Return the [X, Y] coordinate for the center point of the cell that contains the specified text.  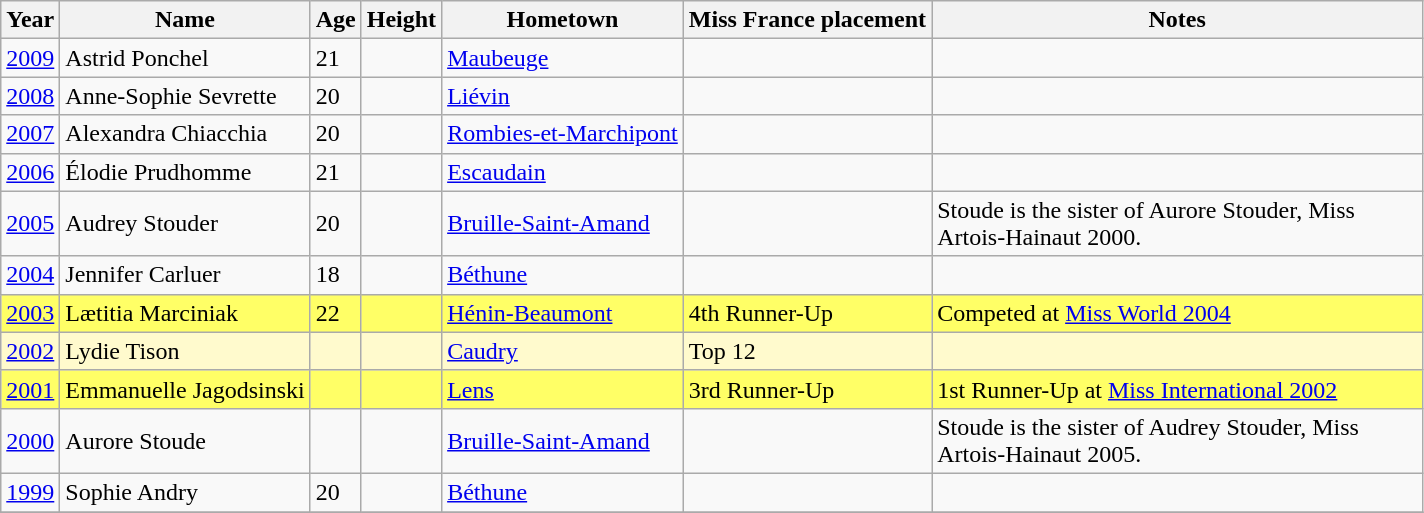
2008 [30, 96]
Alexandra Chiacchia [185, 134]
Hénin-Beaumont [563, 313]
Lætitia Marciniak [185, 313]
2009 [30, 58]
Height [401, 20]
4th Runner-Up [807, 313]
Hometown [563, 20]
18 [336, 275]
Astrid Ponchel [185, 58]
Rombies-et-Marchipont [563, 134]
Year [30, 20]
2003 [30, 313]
2005 [30, 224]
Stoude is the sister of Aurore Stouder, Miss Artois-Hainaut 2000. [1178, 224]
Liévin [563, 96]
Lydie Tison [185, 351]
2004 [30, 275]
Audrey Stouder [185, 224]
Aurore Stoude [185, 440]
2007 [30, 134]
Name [185, 20]
Lens [563, 389]
22 [336, 313]
Competed at Miss World 2004 [1178, 313]
1st Runner-Up at Miss International 2002 [1178, 389]
2002 [30, 351]
Miss France placement [807, 20]
Jennifer Carluer [185, 275]
Top 12 [807, 351]
2000 [30, 440]
Age [336, 20]
Sophie Andry [185, 492]
Emmanuelle Jagodsinski [185, 389]
Élodie Prudhomme [185, 172]
2001 [30, 389]
Maubeuge [563, 58]
1999 [30, 492]
Escaudain [563, 172]
2006 [30, 172]
Anne-Sophie Sevrette [185, 96]
Notes [1178, 20]
Stoude is the sister of Audrey Stouder, Miss Artois-Hainaut 2005. [1178, 440]
3rd Runner-Up [807, 389]
Caudry [563, 351]
